Capture the cell that displays the provided text and extract its [x, y] central coordinate. 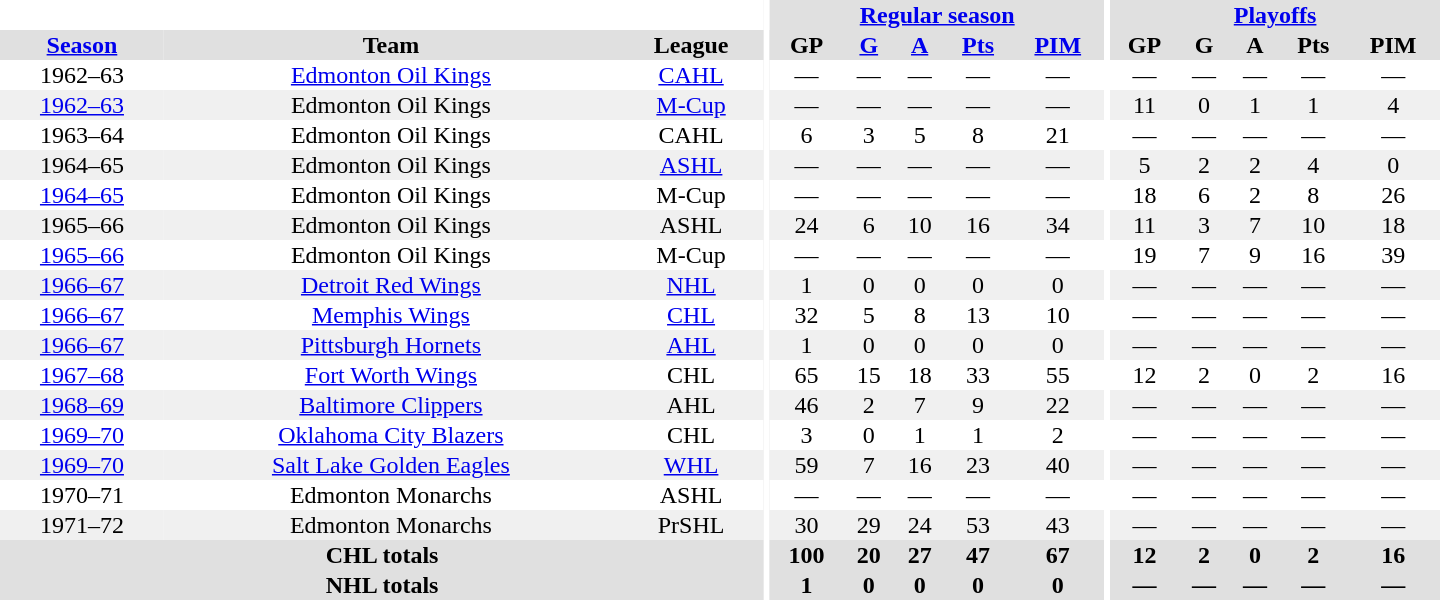
27 [920, 555]
30 [806, 525]
40 [1058, 465]
67 [1058, 555]
Memphis Wings [391, 315]
WHL [691, 465]
1970–71 [82, 495]
Baltimore Clippers [391, 405]
Team [391, 45]
NHL [691, 285]
CHL totals [382, 555]
47 [978, 555]
League [691, 45]
Detroit Red Wings [391, 285]
100 [806, 555]
19 [1144, 255]
15 [868, 375]
22 [1058, 405]
55 [1058, 375]
1963–64 [82, 135]
32 [806, 315]
Playoffs [1275, 15]
13 [978, 315]
46 [806, 405]
34 [1058, 225]
53 [978, 525]
59 [806, 465]
Salt Lake Golden Eagles [391, 465]
23 [978, 465]
Oklahoma City Blazers [391, 435]
43 [1058, 525]
65 [806, 375]
29 [868, 525]
1967–68 [82, 375]
Season [82, 45]
PrSHL [691, 525]
Fort Worth Wings [391, 375]
33 [978, 375]
Regular season [938, 15]
1968–69 [82, 405]
39 [1393, 255]
20 [868, 555]
26 [1393, 195]
21 [1058, 135]
1971–72 [82, 525]
Pittsburgh Hornets [391, 345]
NHL totals [382, 585]
